Find where the given text appears and provide that cell's center as (X, Y) coordinate. 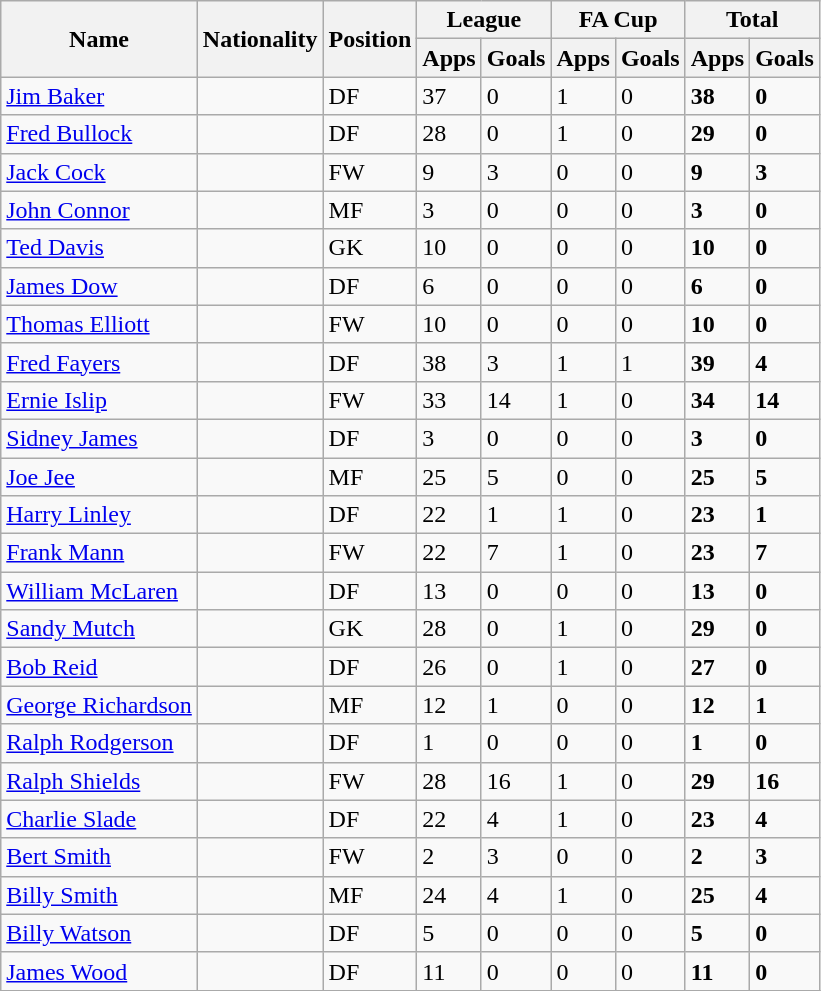
Position (370, 39)
George Richardson (100, 705)
League (484, 20)
33 (449, 400)
27 (717, 667)
Frank Mann (100, 553)
37 (449, 96)
FA Cup (618, 20)
Charlie Slade (100, 819)
Total (752, 20)
Jack Cock (100, 172)
Jim Baker (100, 96)
Billy Watson (100, 933)
26 (449, 667)
Fred Bullock (100, 134)
Ted Davis (100, 248)
John Connor (100, 210)
24 (449, 895)
James Wood (100, 971)
Name (100, 39)
Ralph Shields (100, 781)
Bob Reid (100, 667)
Ernie Islip (100, 400)
William McLaren (100, 591)
39 (717, 362)
Sidney James (100, 438)
Billy Smith (100, 895)
Sandy Mutch (100, 629)
Nationality (260, 39)
Ralph Rodgerson (100, 743)
Joe Jee (100, 477)
Harry Linley (100, 515)
Thomas Elliott (100, 324)
James Dow (100, 286)
Bert Smith (100, 857)
34 (717, 400)
Fred Fayers (100, 362)
